For the text-containing cell, return its midpoint in [X, Y] coordinate format. 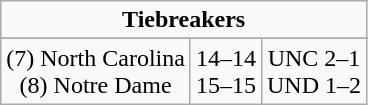
14–1415–15 [226, 72]
Tiebreakers [184, 20]
(7) North Carolina(8) Notre Dame [96, 72]
UNC 2–1UND 1–2 [314, 72]
